Identify which cell holds the provided text, then report its (X, Y) central coordinate. 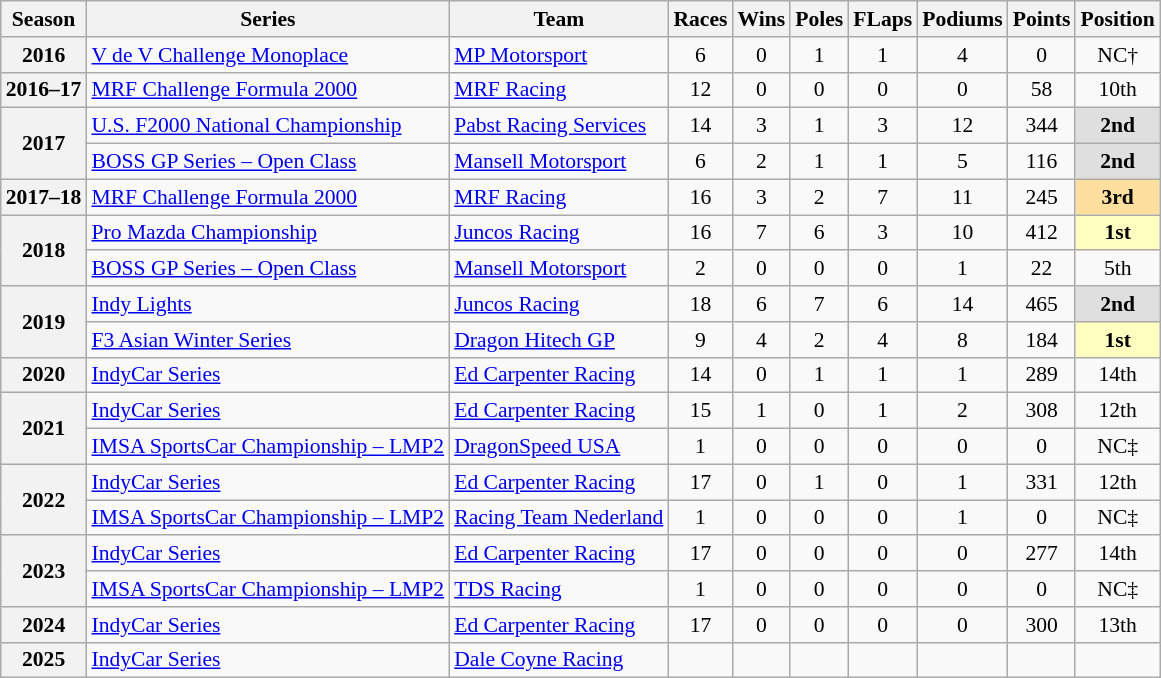
Season (44, 19)
Wins (761, 19)
2021 (44, 428)
2025 (44, 660)
3rd (1117, 197)
2016 (44, 55)
15 (700, 411)
2018 (44, 250)
331 (1042, 482)
Pro Mazda Championship (268, 233)
2023 (44, 572)
2017–18 (44, 197)
344 (1042, 126)
Racing Team Nederland (558, 518)
289 (1042, 375)
MP Motorsport (558, 55)
5 (962, 162)
184 (1042, 340)
2019 (44, 322)
2022 (44, 500)
2017 (44, 144)
Podiums (962, 19)
U.S. F2000 National Championship (268, 126)
Pabst Racing Services (558, 126)
2024 (44, 625)
10 (962, 233)
18 (700, 304)
465 (1042, 304)
22 (1042, 269)
Position (1117, 19)
F3 Asian Winter Series (268, 340)
FLaps (882, 19)
TDS Racing (558, 589)
Points (1042, 19)
412 (1042, 233)
NC† (1117, 55)
Team (558, 19)
Dale Coyne Racing (558, 660)
5th (1117, 269)
2016–17 (44, 90)
300 (1042, 625)
Indy Lights (268, 304)
9 (700, 340)
DragonSpeed USA (558, 447)
245 (1042, 197)
308 (1042, 411)
Series (268, 19)
8 (962, 340)
58 (1042, 90)
2020 (44, 375)
11 (962, 197)
Poles (819, 19)
10th (1117, 90)
116 (1042, 162)
V de V Challenge Monoplace (268, 55)
13th (1117, 625)
Races (700, 19)
Dragon Hitech GP (558, 340)
277 (1042, 554)
